Find where the given text appears and provide that cell's center as (x, y) coordinate. 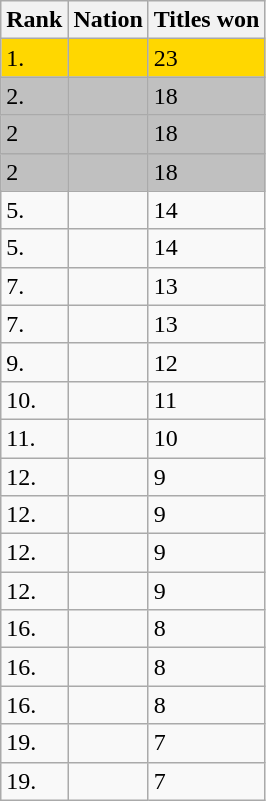
23 (206, 58)
11. (34, 438)
Rank (34, 20)
12 (206, 362)
2. (34, 96)
10 (206, 438)
1. (34, 58)
10. (34, 400)
Nation (108, 20)
9. (34, 362)
Titles won (206, 20)
11 (206, 400)
